Return [x, y] of the center of cell containing provided text 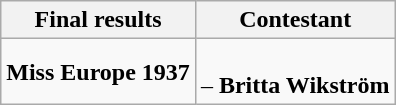
Miss Europe 1937 [98, 72]
Final results [98, 20]
– Britta Wikström [295, 72]
Contestant [295, 20]
